Locate the cell with the specified text and output its (x, y) center coordinate. 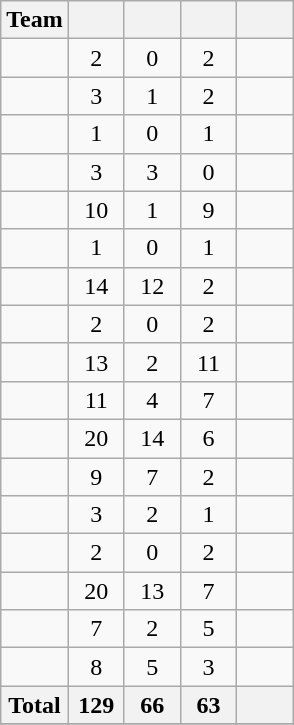
4 (152, 400)
129 (96, 705)
6 (208, 438)
12 (152, 286)
8 (96, 667)
Total (35, 705)
63 (208, 705)
66 (152, 705)
Team (35, 20)
10 (96, 210)
